For the text-containing cell, return its midpoint in [x, y] coordinate format. 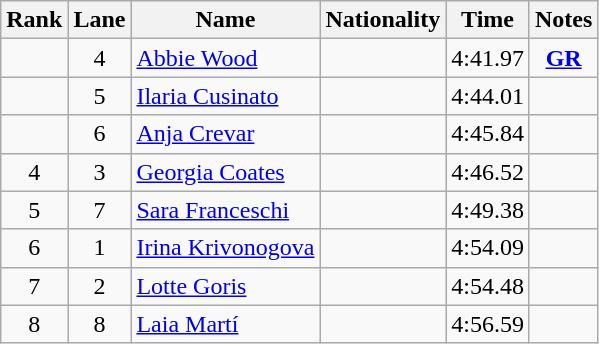
Lotte Goris [226, 286]
1 [100, 248]
Notes [563, 20]
Time [488, 20]
4:45.84 [488, 134]
4:49.38 [488, 210]
3 [100, 172]
Laia Martí [226, 324]
GR [563, 58]
4:41.97 [488, 58]
Anja Crevar [226, 134]
4:56.59 [488, 324]
Abbie Wood [226, 58]
4:44.01 [488, 96]
Sara Franceschi [226, 210]
Ilaria Cusinato [226, 96]
Nationality [383, 20]
2 [100, 286]
4:46.52 [488, 172]
4:54.09 [488, 248]
Lane [100, 20]
Georgia Coates [226, 172]
Irina Krivonogova [226, 248]
Name [226, 20]
4:54.48 [488, 286]
Rank [34, 20]
